Capture the cell that displays the provided text and extract its [X, Y] central coordinate. 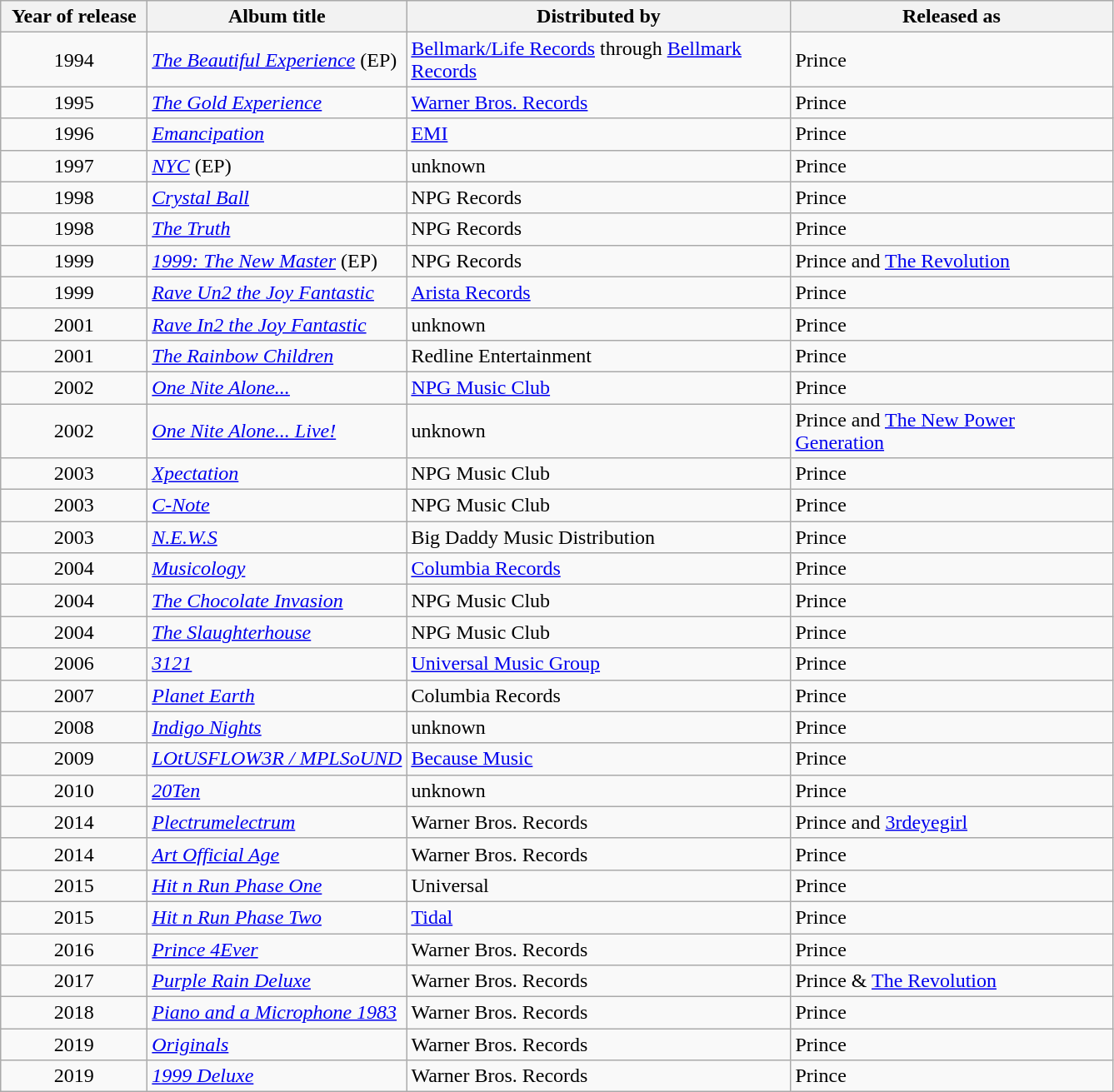
1994 [74, 60]
The Slaughterhouse [277, 632]
Universal Music Group [598, 664]
2007 [74, 696]
2017 [74, 981]
Hit n Run Phase Two [277, 917]
Hit n Run Phase One [277, 885]
2010 [74, 790]
Crystal Ball [277, 197]
The Chocolate Invasion [277, 601]
2018 [74, 1013]
2006 [74, 664]
N.E.W.S [277, 537]
Purple Rain Deluxe [277, 981]
Big Daddy Music Distribution [598, 537]
Originals [277, 1045]
One Nite Alone... Live! [277, 430]
2016 [74, 949]
20Ten [277, 790]
Art Official Age [277, 854]
Redline Entertainment [598, 356]
LOtUSFLOW3R / MPLSoUND [277, 759]
Album title [277, 17]
1999: The New Master (EP) [277, 261]
Bellmark/Life Records through Bellmark Records [598, 60]
C-Note [277, 506]
Year of release [74, 17]
The Gold Experience [277, 102]
Released as [952, 17]
Tidal [598, 917]
Xpectation [277, 474]
Indigo Nights [277, 727]
Emancipation [277, 134]
Distributed by [598, 17]
1999 Deluxe [277, 1076]
Prince and The Revolution [952, 261]
NYC (EP) [277, 166]
Prince and 3rdeyegirl [952, 822]
3121 [277, 664]
The Beautiful Experience (EP) [277, 60]
Prince & The Revolution [952, 981]
Musicology [277, 569]
The Rainbow Children [277, 356]
Plectrumelectrum [277, 822]
Arista Records [598, 292]
Piano and a Microphone 1983 [277, 1013]
The Truth [277, 229]
Planet Earth [277, 696]
Rave Un2 the Joy Fantastic [277, 292]
2009 [74, 759]
1996 [74, 134]
Universal [598, 885]
One Nite Alone... [277, 387]
EMI [598, 134]
2008 [74, 727]
Prince 4Ever [277, 949]
Rave In2 the Joy Fantastic [277, 324]
1997 [74, 166]
Because Music [598, 759]
Prince and The New Power Generation [952, 430]
1995 [74, 102]
